Scan for the cell matching the given text and deliver its [x, y] coordinate at center. 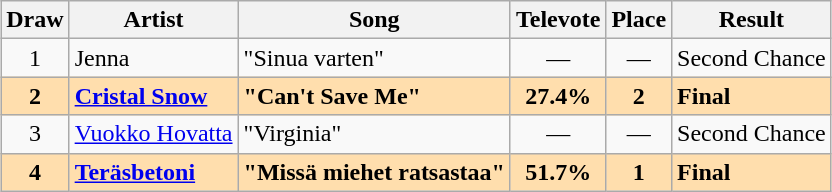
Song [374, 20]
Teräsbetoni [154, 172]
27.4% [558, 96]
Jenna [154, 58]
Vuokko Hovatta [154, 134]
"Virginia" [374, 134]
Draw [35, 20]
4 [35, 172]
3 [35, 134]
"Missä miehet ratsastaa" [374, 172]
Cristal Snow [154, 96]
Artist [154, 20]
"Sinua varten" [374, 58]
Place [639, 20]
Televote [558, 20]
51.7% [558, 172]
Result [752, 20]
"Can't Save Me" [374, 96]
